Return (x, y) of the center of cell containing provided text 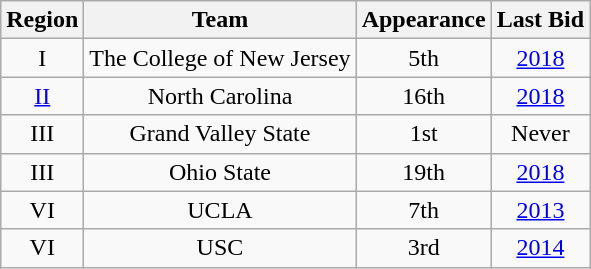
Ohio State (220, 172)
1st (424, 134)
Team (220, 20)
19th (424, 172)
Region (42, 20)
USC (220, 248)
2014 (540, 248)
The College of New Jersey (220, 58)
Never (540, 134)
2013 (540, 210)
Grand Valley State (220, 134)
II (42, 96)
North Carolina (220, 96)
7th (424, 210)
16th (424, 96)
UCLA (220, 210)
5th (424, 58)
Last Bid (540, 20)
3rd (424, 248)
Appearance (424, 20)
I (42, 58)
